Capture the cell that displays the provided text and extract its (X, Y) central coordinate. 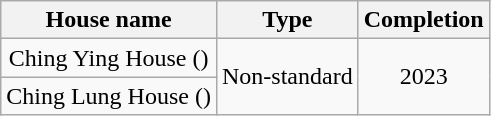
2023 (424, 77)
Completion (424, 20)
Ching Ying House () (109, 58)
Non-standard (287, 77)
Ching Lung House () (109, 96)
Type (287, 20)
House name (109, 20)
